Capture the cell that displays the provided text and extract its [x, y] central coordinate. 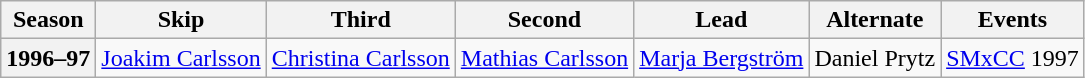
Joakim Carlsson [181, 58]
Second [544, 20]
Daniel Prytz [875, 58]
Christina Carlsson [360, 58]
Season [48, 20]
Skip [181, 20]
Alternate [875, 20]
Third [360, 20]
Marja Bergström [722, 58]
Mathias Carlsson [544, 58]
1996–97 [48, 58]
Lead [722, 20]
Events [1013, 20]
SMxCC 1997 [1013, 58]
